For the text-containing cell, return its midpoint in (X, Y) coordinate format. 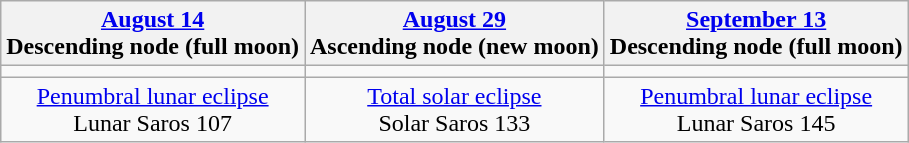
August 29Ascending node (new moon) (454, 34)
August 14Descending node (full moon) (153, 34)
Penumbral lunar eclipseLunar Saros 107 (153, 110)
Total solar eclipseSolar Saros 133 (454, 110)
Penumbral lunar eclipseLunar Saros 145 (756, 110)
September 13Descending node (full moon) (756, 34)
